Pinpoint the cell where the given text exists, returning its [X, Y] midpoint coordinate. 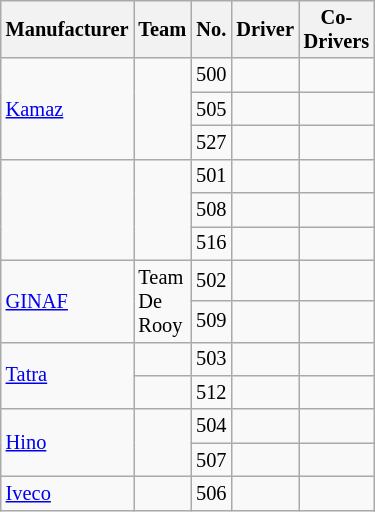
Iveco [68, 493]
No. [211, 29]
500 [211, 75]
503 [211, 359]
501 [211, 176]
512 [211, 392]
Hino [68, 442]
GINAF [68, 301]
Tatra [68, 376]
509 [211, 322]
506 [211, 493]
508 [211, 210]
Co-Drivers [336, 29]
516 [211, 243]
Team De Rooy [163, 301]
527 [211, 142]
Manufacturer [68, 29]
505 [211, 109]
Driver [264, 29]
502 [211, 280]
504 [211, 426]
507 [211, 460]
Kamaz [68, 108]
Team [163, 29]
